From the cell containing the given text, extract its center point as (x, y) coordinate. 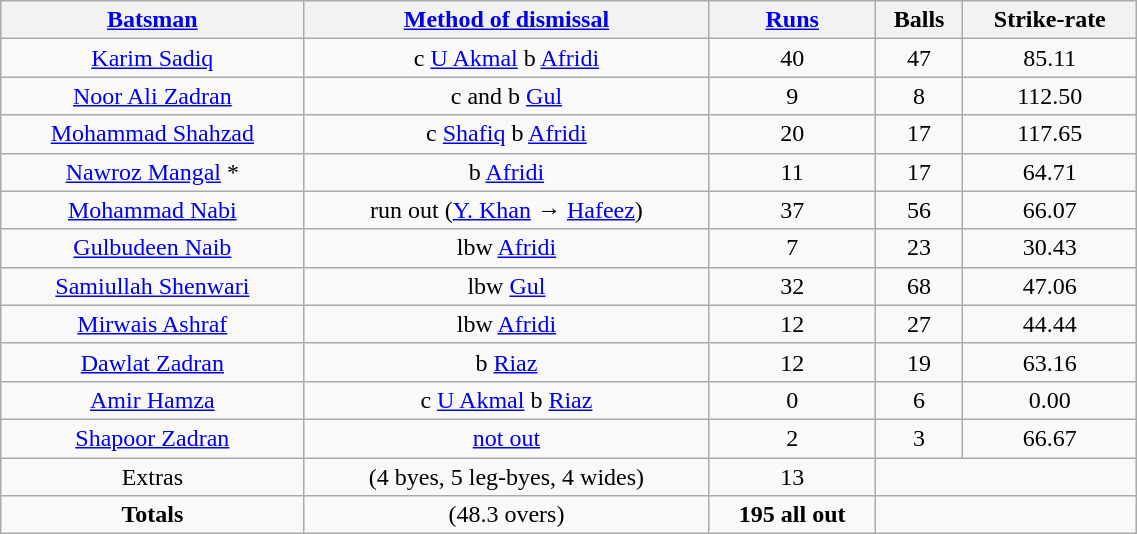
(48.3 overs) (506, 515)
3 (918, 438)
37 (792, 210)
Method of dismissal (506, 20)
run out (Y. Khan → Hafeez) (506, 210)
c U Akmal b Afridi (506, 58)
Mirwais Ashraf (152, 324)
Batsman (152, 20)
lbw Gul (506, 286)
27 (918, 324)
Mohammad Nabi (152, 210)
85.11 (1050, 58)
Mohammad Shahzad (152, 134)
6 (918, 400)
68 (918, 286)
63.16 (1050, 362)
11 (792, 172)
b Riaz (506, 362)
66.07 (1050, 210)
23 (918, 248)
(4 byes, 5 leg-byes, 4 wides) (506, 477)
not out (506, 438)
Shapoor Zadran (152, 438)
47.06 (1050, 286)
64.71 (1050, 172)
Extras (152, 477)
19 (918, 362)
44.44 (1050, 324)
Karim Sadiq (152, 58)
Gulbudeen Naib (152, 248)
Strike-rate (1050, 20)
56 (918, 210)
13 (792, 477)
Balls (918, 20)
c U Akmal b Riaz (506, 400)
8 (918, 96)
Totals (152, 515)
7 (792, 248)
30.43 (1050, 248)
c Shafiq b Afridi (506, 134)
66.67 (1050, 438)
0 (792, 400)
9 (792, 96)
47 (918, 58)
112.50 (1050, 96)
32 (792, 286)
117.65 (1050, 134)
40 (792, 58)
0.00 (1050, 400)
Dawlat Zadran (152, 362)
20 (792, 134)
Noor Ali Zadran (152, 96)
b Afridi (506, 172)
Samiullah Shenwari (152, 286)
2 (792, 438)
c and b Gul (506, 96)
Amir Hamza (152, 400)
Runs (792, 20)
Nawroz Mangal * (152, 172)
195 all out (792, 515)
